Find where the given text appears and provide that cell's center as (X, Y) coordinate. 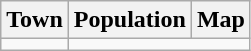
Map (220, 20)
Town (35, 20)
Population (130, 20)
